Extract the [x, y] coordinate from the center of the cell holding the provided text.  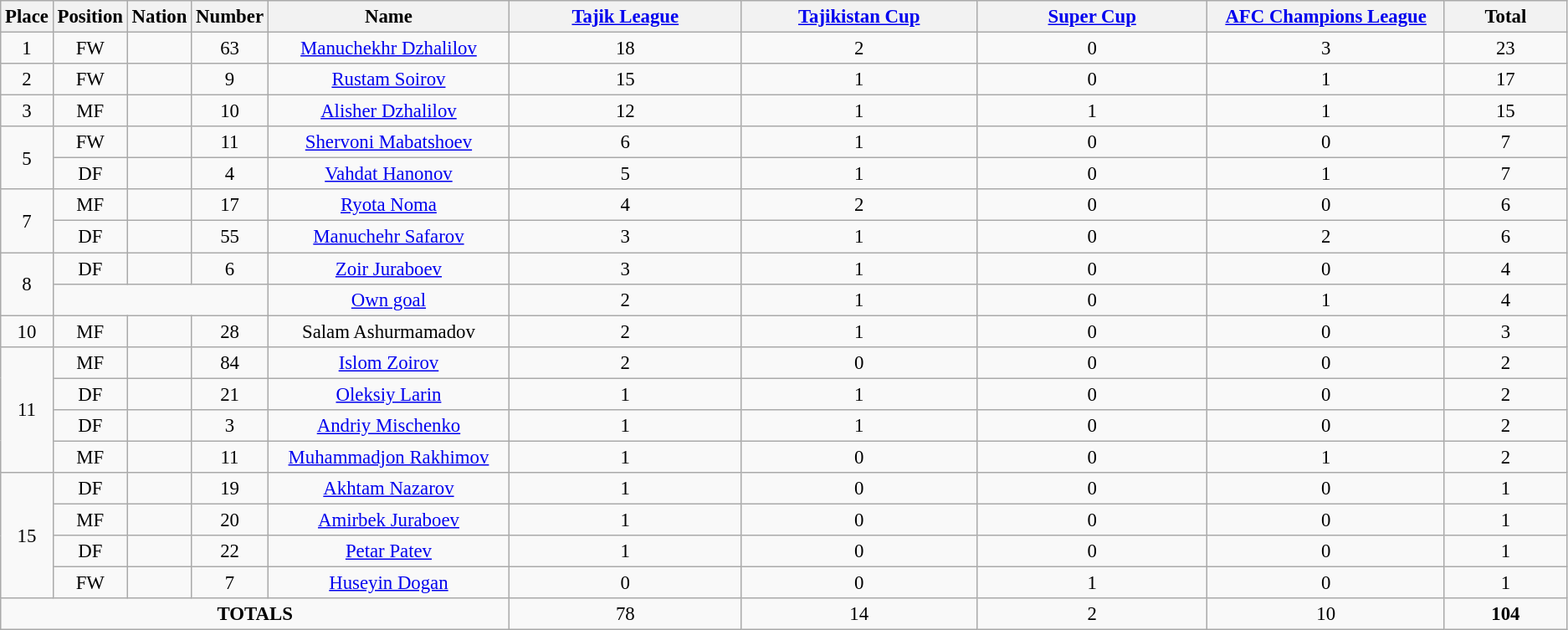
Salam Ashurmamadov [388, 331]
Position [90, 17]
Tajik League [626, 17]
Number [230, 17]
84 [230, 362]
21 [230, 394]
Shervoni Mabatshoev [388, 142]
9 [230, 79]
55 [230, 237]
Amirbek Juraboev [388, 520]
20 [230, 520]
Tajikistan Cup [858, 17]
Name [388, 17]
22 [230, 551]
Own goal [388, 300]
Zoir Juraboev [388, 269]
63 [230, 49]
Petar Patev [388, 551]
Nation [159, 17]
28 [230, 331]
12 [626, 111]
TOTALS [255, 614]
Vahdat Hanonov [388, 174]
Akhtam Nazarov [388, 489]
Place [27, 17]
Rustam Soirov [388, 79]
Total [1505, 17]
23 [1505, 49]
8 [27, 284]
Alisher Dzhalilov [388, 111]
Islom Zoirov [388, 362]
78 [626, 614]
Andriy Mischenko [388, 426]
14 [858, 614]
Manuchekhr Dzhalilov [388, 49]
104 [1505, 614]
Ryota Noma [388, 205]
Oleksiy Larin [388, 394]
Super Cup [1092, 17]
Manuchehr Safarov [388, 237]
AFC Champions League [1325, 17]
19 [230, 489]
Huseyin Dogan [388, 583]
18 [626, 49]
Muhammadjon Rakhimov [388, 457]
